From the cell containing the given text, extract its center point as [X, Y] coordinate. 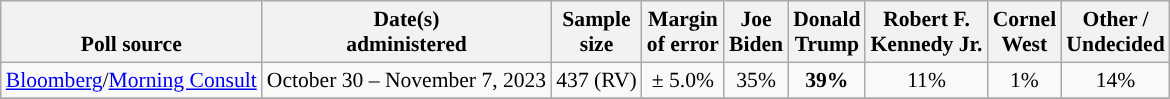
35% [756, 80]
October 30 – November 7, 2023 [407, 80]
1% [1025, 80]
437 (RV) [596, 80]
DonaldTrump [826, 32]
11% [926, 80]
Bloomberg/Morning Consult [132, 80]
39% [826, 80]
JoeBiden [756, 32]
Marginof error [683, 32]
Robert F.Kennedy Jr. [926, 32]
Samplesize [596, 32]
Date(s)administered [407, 32]
14% [1115, 80]
± 5.0% [683, 80]
Other /Undecided [1115, 32]
CornelWest [1025, 32]
Poll source [132, 32]
